Scan for the cell matching the given text and deliver its (x, y) coordinate at center. 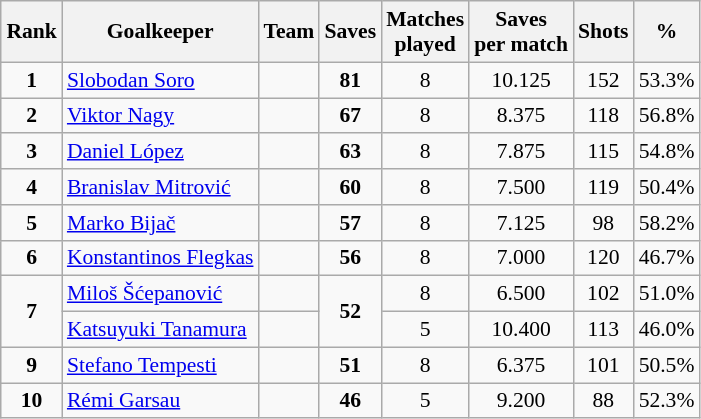
6 (32, 258)
57 (350, 223)
Konstantinos Flegkas (160, 258)
67 (350, 116)
Marko Bijač (160, 223)
% (667, 32)
98 (604, 223)
10.125 (521, 80)
4 (32, 187)
9 (32, 365)
Slobodan Soro (160, 80)
58.2% (667, 223)
81 (350, 80)
46 (350, 401)
2 (32, 116)
6.500 (521, 294)
88 (604, 401)
3 (32, 152)
50.4% (667, 187)
102 (604, 294)
56 (350, 258)
46.0% (667, 330)
Katsuyuki Tanamura (160, 330)
54.8% (667, 152)
52 (350, 312)
50.5% (667, 365)
Savesper match (521, 32)
7 (32, 312)
63 (350, 152)
Team (288, 32)
152 (604, 80)
6.375 (521, 365)
115 (604, 152)
10.400 (521, 330)
Daniel López (160, 152)
Matchesplayed (425, 32)
Saves (350, 32)
52.3% (667, 401)
Goalkeeper (160, 32)
118 (604, 116)
7.500 (521, 187)
51 (350, 365)
Shots (604, 32)
Rémi Garsau (160, 401)
60 (350, 187)
120 (604, 258)
113 (604, 330)
Viktor Nagy (160, 116)
10 (32, 401)
9.200 (521, 401)
7.000 (521, 258)
119 (604, 187)
Stefano Tempesti (160, 365)
46.7% (667, 258)
8.375 (521, 116)
101 (604, 365)
7.125 (521, 223)
Miloš Šćepanović (160, 294)
1 (32, 80)
51.0% (667, 294)
Rank (32, 32)
53.3% (667, 80)
7.875 (521, 152)
Branislav Mitrović (160, 187)
56.8% (667, 116)
